Scan for the cell matching the given text and deliver its [X, Y] coordinate at center. 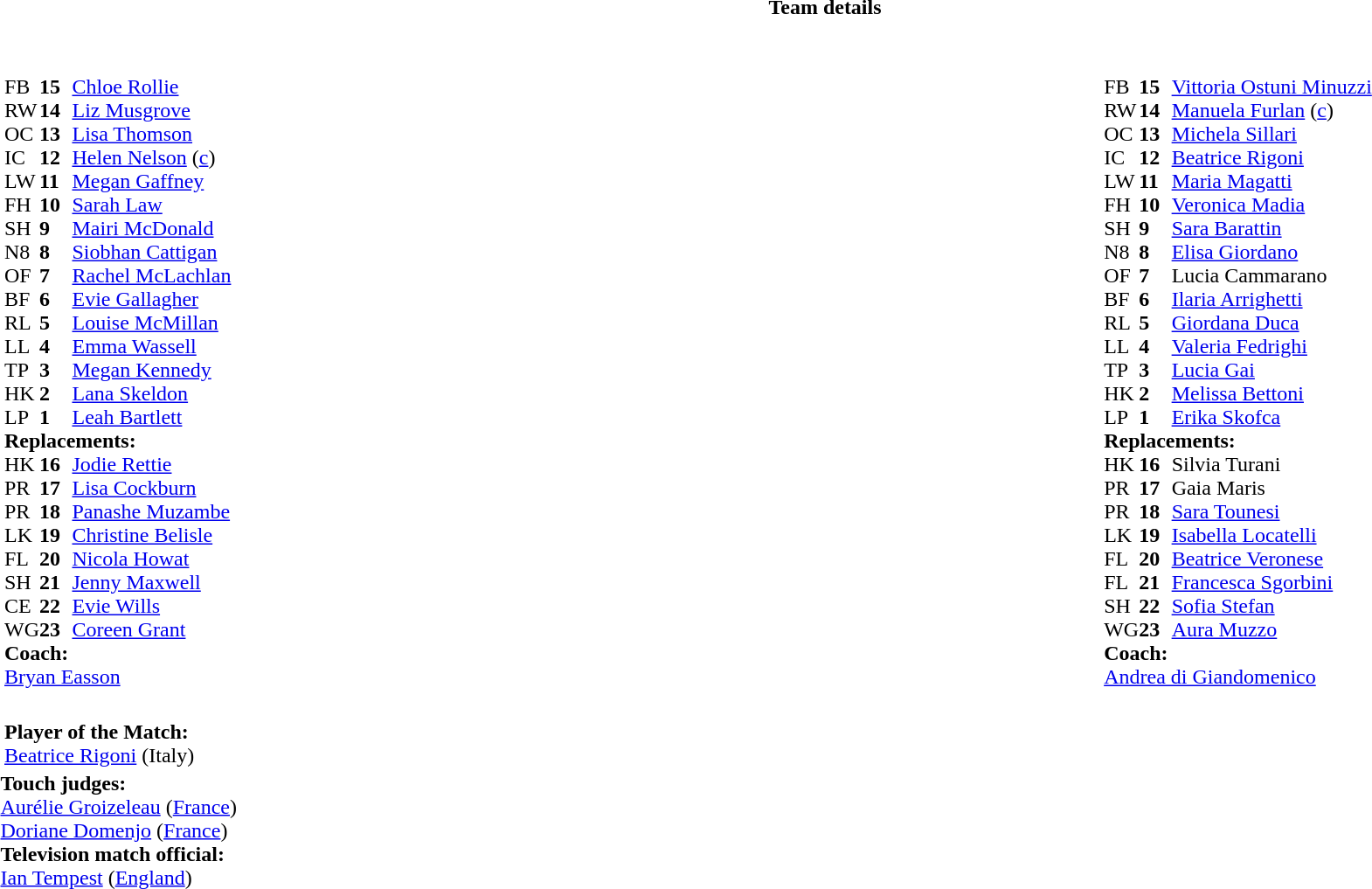
Aura Muzzo [1272, 629]
Lana Skeldon [151, 393]
Francesca Sgorbini [1272, 582]
Michela Sillari [1272, 135]
Maria Magatti [1272, 182]
Helen Nelson (c) [151, 157]
Evie Wills [151, 607]
Sarah Law [151, 205]
Vittoria Ostuni Minuzzi [1272, 87]
Mairi McDonald [151, 229]
Erika Skofca [1272, 418]
Sara Barattin [1272, 229]
Ilaria Arrighetti [1272, 299]
Gaia Maris [1272, 488]
Beatrice Veronese [1272, 559]
Chloe Rollie [151, 87]
Evie Gallagher [151, 299]
Jenny Maxwell [151, 582]
Andrea di Giandomenico [1237, 677]
Coreen Grant [151, 629]
Manuela Furlan (c) [1272, 110]
Lucia Cammarano [1272, 276]
Jodie Rettie [151, 465]
Melissa Bettoni [1272, 393]
Siobhan Cattigan [151, 252]
Elisa Giordano [1272, 252]
Emma Wassell [151, 346]
Nicola Howat [151, 559]
Megan Gaffney [151, 182]
Megan Kennedy [151, 371]
Bryan Easson [117, 677]
Silvia Turani [1272, 465]
Sofia Stefan [1272, 607]
Veronica Madia [1272, 205]
CE [22, 607]
Rachel McLachlan [151, 276]
Lisa Thomson [151, 135]
Valeria Fedrighi [1272, 346]
Leah Bartlett [151, 418]
Louise McMillan [151, 323]
Beatrice Rigoni [1272, 157]
Christine Belisle [151, 535]
Isabella Locatelli [1272, 535]
Lucia Gai [1272, 371]
Liz Musgrove [151, 110]
Sara Tounesi [1272, 512]
Giordana Duca [1272, 323]
Panashe Muzambe [151, 512]
Lisa Cockburn [151, 488]
